From the cell containing the given text, extract its center point as [x, y] coordinate. 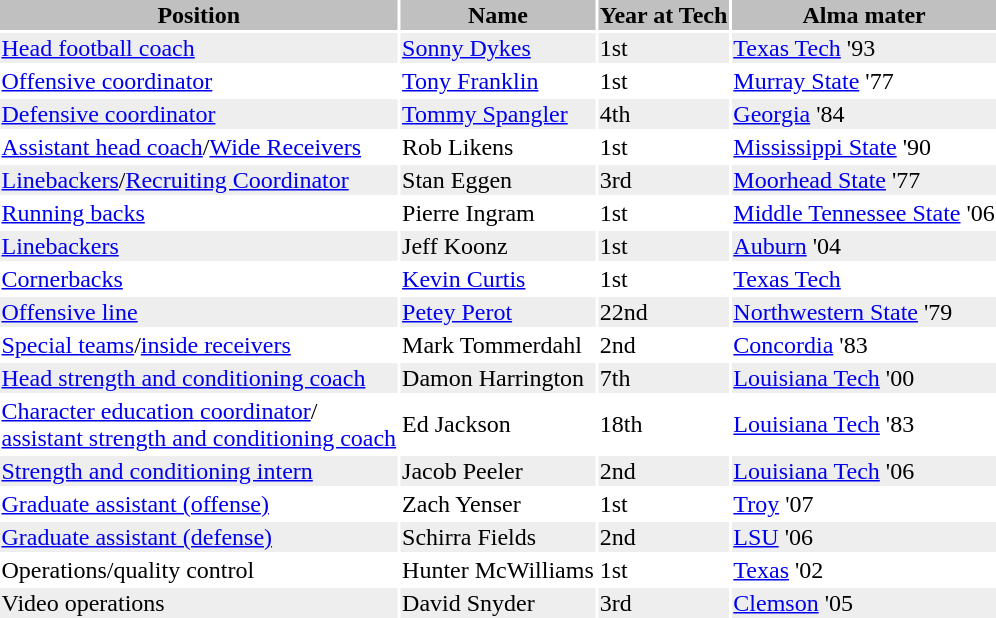
4th [664, 114]
Position [199, 15]
Year at Tech [664, 15]
Offensive line [199, 312]
Rob Likens [498, 147]
Louisiana Tech '83 [864, 424]
Texas '02 [864, 570]
Pierre Ingram [498, 213]
Clemson '05 [864, 603]
Running backs [199, 213]
Assistant head coach/Wide Receivers [199, 147]
Texas Tech [864, 279]
Special teams/inside receivers [199, 345]
Strength and conditioning intern [199, 471]
LSU '06 [864, 537]
Cornerbacks [199, 279]
Mark Tommerdahl [498, 345]
Georgia '84 [864, 114]
Graduate assistant (offense) [199, 504]
22nd [664, 312]
Moorhead State '77 [864, 180]
Jeff Koonz [498, 246]
Head strength and conditioning coach [199, 378]
Stan Eggen [498, 180]
Character education coordinator/assistant strength and conditioning coach [199, 424]
Petey Perot [498, 312]
Middle Tennessee State '06 [864, 213]
Alma mater [864, 15]
Tommy Spangler [498, 114]
Graduate assistant (defense) [199, 537]
Zach Yenser [498, 504]
Murray State '77 [864, 81]
Louisiana Tech '00 [864, 378]
Auburn '04 [864, 246]
Schirra Fields [498, 537]
Ed Jackson [498, 424]
Sonny Dykes [498, 48]
Northwestern State '79 [864, 312]
Operations/quality control [199, 570]
Kevin Curtis [498, 279]
Name [498, 15]
Offensive coordinator [199, 81]
Tony Franklin [498, 81]
Troy '07 [864, 504]
Linebackers [199, 246]
Video operations [199, 603]
Linebackers/Recruiting Coordinator [199, 180]
Louisiana Tech '06 [864, 471]
Damon Harrington [498, 378]
Jacob Peeler [498, 471]
Defensive coordinator [199, 114]
Mississippi State '90 [864, 147]
David Snyder [498, 603]
7th [664, 378]
Hunter McWilliams [498, 570]
Texas Tech '93 [864, 48]
Head football coach [199, 48]
18th [664, 424]
Concordia '83 [864, 345]
